Identify which cell holds the provided text, then report its (X, Y) central coordinate. 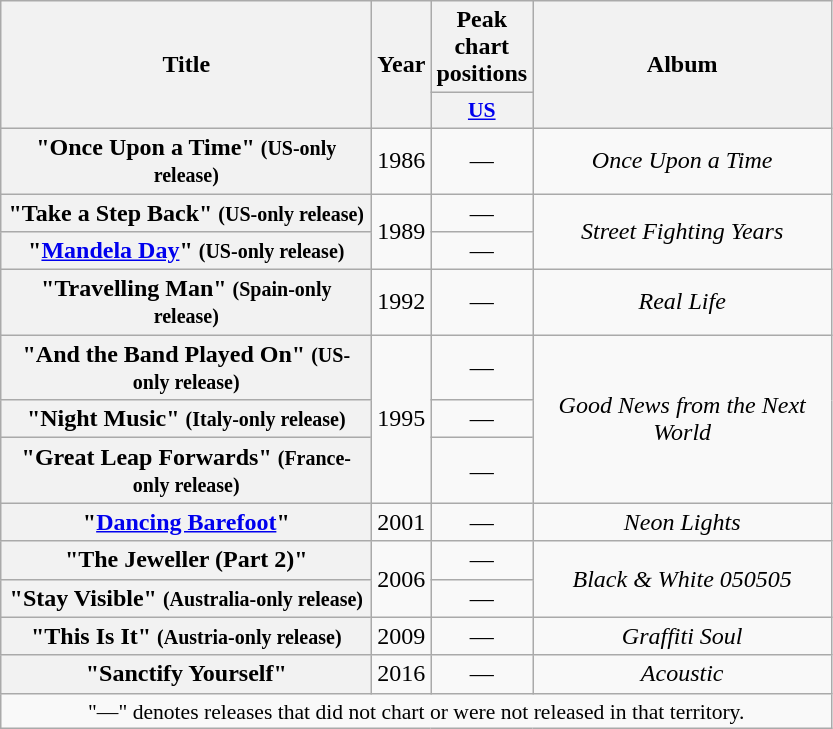
Album (682, 65)
2009 (402, 636)
"Once Upon a Time" (US-only release) (186, 160)
Real Life (682, 302)
"Take a Step Back" (US-only release) (186, 213)
Title (186, 65)
US (482, 111)
"Stay Visible" (Australia-only release) (186, 598)
"Mandela Day" (US-only release) (186, 251)
Peak chart positions (482, 47)
2006 (402, 579)
"—" denotes releases that did not chart or were not released in that territory. (416, 711)
"Travelling Man" (Spain-only release) (186, 302)
1989 (402, 232)
Graffiti Soul (682, 636)
1995 (402, 419)
1986 (402, 160)
"This Is It" (Austria-only release) (186, 636)
Once Upon a Time (682, 160)
Year (402, 65)
"And the Band Played On" (US-only release) (186, 368)
"Sanctify Yourself" (186, 674)
2016 (402, 674)
Acoustic (682, 674)
"The Jeweller (Part 2)" (186, 560)
"Dancing Barefoot" (186, 522)
Black & White 050505 (682, 579)
Good News from the Next World (682, 419)
Neon Lights (682, 522)
"Great Leap Forwards" (France-only release) (186, 470)
2001 (402, 522)
1992 (402, 302)
"Night Music" (Italy-only release) (186, 419)
Street Fighting Years (682, 232)
